Search for the cell housing the specified text and yield its [X, Y] center coordinate. 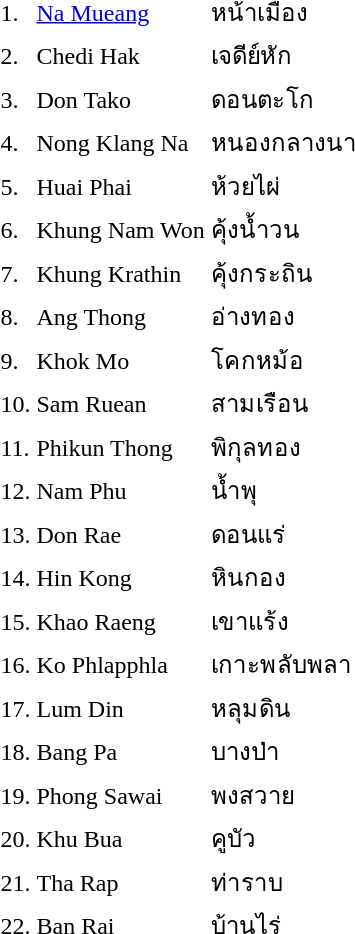
Khu Bua [120, 838]
Hin Kong [120, 578]
Ko Phlapphla [120, 664]
Sam Ruean [120, 404]
Ang Thong [120, 316]
Khung Nam Won [120, 230]
Don Tako [120, 99]
Don Rae [120, 534]
Bang Pa [120, 752]
Nong Klang Na [120, 142]
Nam Phu [120, 490]
Phong Sawai [120, 795]
Huai Phai [120, 186]
Khok Mo [120, 360]
Lum Din [120, 708]
Khao Raeng [120, 621]
Tha Rap [120, 882]
Khung Krathin [120, 273]
Chedi Hak [120, 56]
Phikun Thong [120, 447]
